Search for the cell housing the specified text and yield its (x, y) center coordinate. 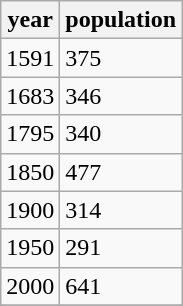
1850 (30, 172)
2000 (30, 286)
346 (121, 96)
641 (121, 286)
314 (121, 210)
340 (121, 134)
1683 (30, 96)
477 (121, 172)
375 (121, 58)
291 (121, 248)
1950 (30, 248)
1795 (30, 134)
population (121, 20)
1591 (30, 58)
1900 (30, 210)
year (30, 20)
